For the text-containing cell, return its midpoint in [X, Y] coordinate format. 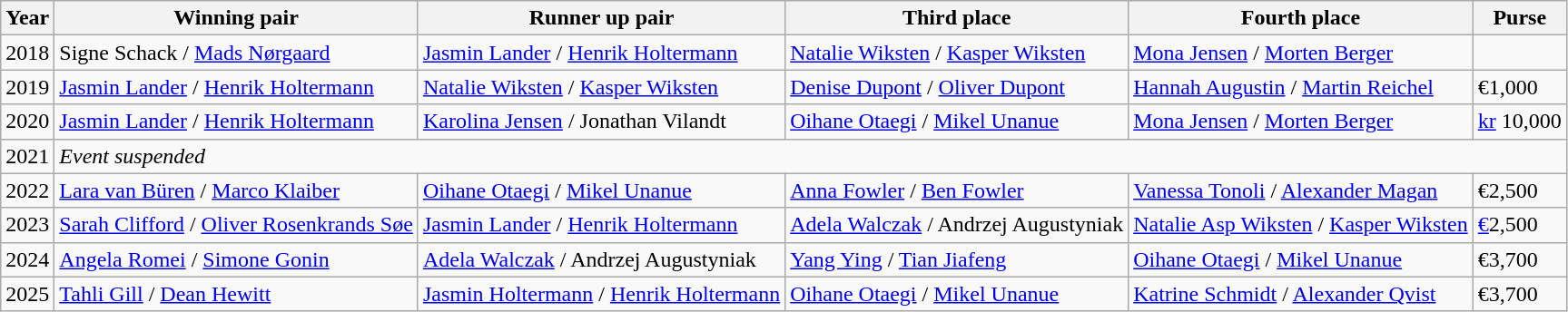
Runner up pair [601, 18]
Lara van Büren / Marco Klaiber [236, 190]
2024 [27, 259]
Fourth place [1301, 18]
Katrine Schmidt / Alexander Qvist [1301, 294]
2021 [27, 156]
Yang Ying / Tian Jiafeng [957, 259]
2019 [27, 87]
Anna Fowler / Ben Fowler [957, 190]
Year [27, 18]
Jasmin Holtermann / Henrik Holtermann [601, 294]
€1,000 [1520, 87]
Natalie Asp Wiksten / Kasper Wiksten [1301, 225]
Sarah Clifford / Oliver Rosenkrands Søe [236, 225]
Third place [957, 18]
Winning pair [236, 18]
Signe Schack / Mads Nørgaard [236, 53]
Tahli Gill / Dean Hewitt [236, 294]
Purse [1520, 18]
Denise Dupont / Oliver Dupont [957, 87]
Event suspended [810, 156]
2020 [27, 122]
2023 [27, 225]
Angela Romei / Simone Gonin [236, 259]
2025 [27, 294]
kr 10,000 [1520, 122]
Karolina Jensen / Jonathan Vilandt [601, 122]
Hannah Augustin / Martin Reichel [1301, 87]
2022 [27, 190]
Vanessa Tonoli / Alexander Magan [1301, 190]
2018 [27, 53]
